Pinpoint the cell where the given text exists, returning its [X, Y] midpoint coordinate. 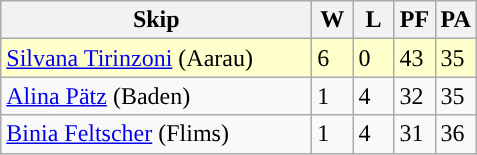
6 [332, 58]
36 [456, 134]
Alina Pätz (Baden) [156, 96]
Silvana Tirinzoni (Aarau) [156, 58]
PA [456, 20]
32 [414, 96]
Binia Feltscher (Flims) [156, 134]
Skip [156, 20]
43 [414, 58]
PF [414, 20]
31 [414, 134]
0 [374, 58]
W [332, 20]
L [374, 20]
